Return [x, y] of the center of cell containing provided text 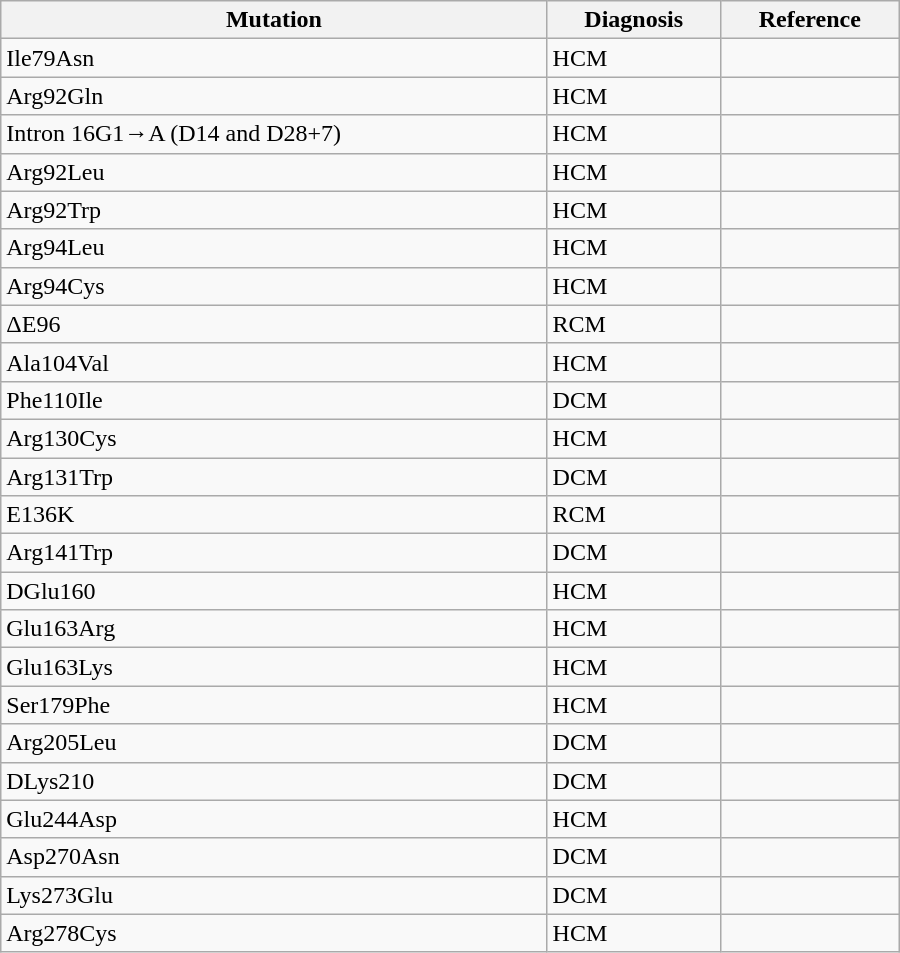
Arg92Leu [274, 172]
Arg130Cys [274, 438]
Arg92Trp [274, 210]
Glu163Lys [274, 667]
Glu244Asp [274, 819]
Arg141Trp [274, 553]
DGlu160 [274, 591]
Diagnosis [634, 20]
Ser179Phe [274, 705]
Glu163Arg [274, 629]
Arg94Leu [274, 248]
Arg278Cys [274, 933]
Reference [810, 20]
Intron 16G1→A (D14 and D28+7) [274, 134]
Ala104Val [274, 362]
Arg94Cys [274, 286]
Asp270Asn [274, 857]
Mutation [274, 20]
Ile79Asn [274, 58]
Arg205Leu [274, 743]
Arg92Gln [274, 96]
DLys210 [274, 781]
E136K [274, 515]
ΔE96 [274, 324]
Arg131Trp [274, 477]
Lys273Glu [274, 895]
Phe110Ile [274, 400]
